Pinpoint the cell where the given text exists, returning its (x, y) midpoint coordinate. 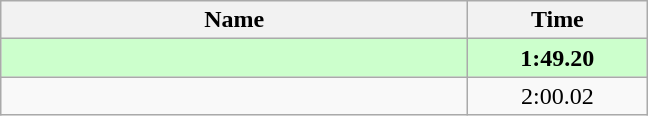
Time (558, 20)
2:00.02 (558, 96)
1:49.20 (558, 58)
Name (234, 20)
